Extract the [X, Y] coordinate from the center of the cell holding the provided text.  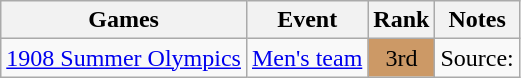
Notes [477, 20]
Source: [477, 58]
Event [306, 20]
3rd [402, 58]
Men's team [306, 58]
Games [124, 20]
1908 Summer Olympics [124, 58]
Rank [402, 20]
